Locate the cell with the specified text and output its (x, y) center coordinate. 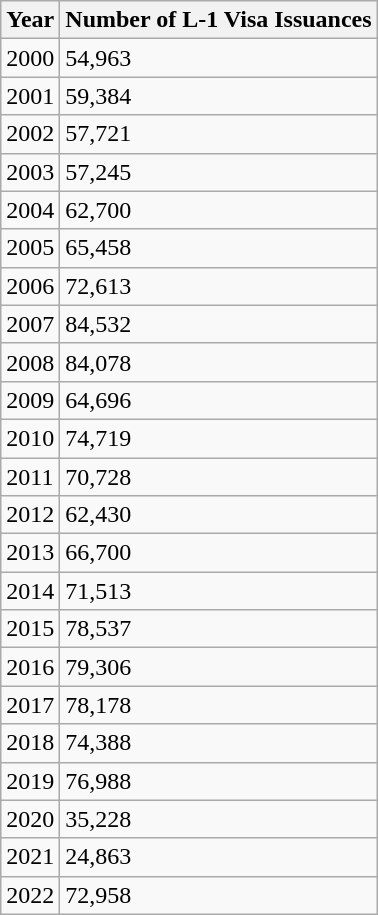
2020 (30, 819)
2011 (30, 477)
54,963 (218, 58)
59,384 (218, 96)
74,719 (218, 438)
2007 (30, 324)
Number of L-1 Visa Issuances (218, 20)
2010 (30, 438)
78,178 (218, 705)
2022 (30, 895)
64,696 (218, 400)
2005 (30, 248)
76,988 (218, 781)
66,700 (218, 553)
2003 (30, 172)
62,700 (218, 210)
84,078 (218, 362)
57,721 (218, 134)
2006 (30, 286)
79,306 (218, 667)
74,388 (218, 743)
2015 (30, 629)
57,245 (218, 172)
35,228 (218, 819)
2008 (30, 362)
71,513 (218, 591)
62,430 (218, 515)
Year (30, 20)
2013 (30, 553)
2000 (30, 58)
2009 (30, 400)
70,728 (218, 477)
2012 (30, 515)
2004 (30, 210)
2017 (30, 705)
65,458 (218, 248)
84,532 (218, 324)
2014 (30, 591)
72,613 (218, 286)
2016 (30, 667)
78,537 (218, 629)
2021 (30, 857)
2019 (30, 781)
72,958 (218, 895)
2001 (30, 96)
2018 (30, 743)
2002 (30, 134)
24,863 (218, 857)
